Detect which cell encompasses the target text, then output its (x, y) center coordinate. 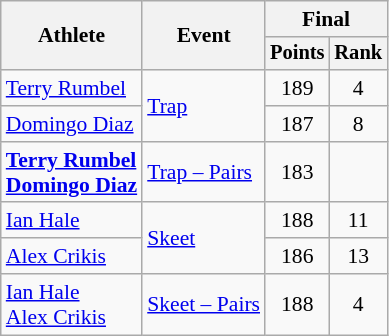
13 (358, 256)
11 (358, 221)
Points (297, 54)
187 (297, 124)
Event (204, 36)
Skeet – Pairs (204, 304)
Terry RumbelDomingo Diaz (72, 172)
183 (297, 172)
Rank (358, 54)
189 (297, 88)
Athlete (72, 36)
Alex Crikis (72, 256)
Trap – Pairs (204, 172)
Domingo Diaz (72, 124)
Skeet (204, 238)
Final (326, 19)
186 (297, 256)
Ian Hale (72, 221)
8 (358, 124)
Terry Rumbel (72, 88)
Trap (204, 106)
Ian HaleAlex Crikis (72, 304)
